From the cell containing the given text, extract its center point as (X, Y) coordinate. 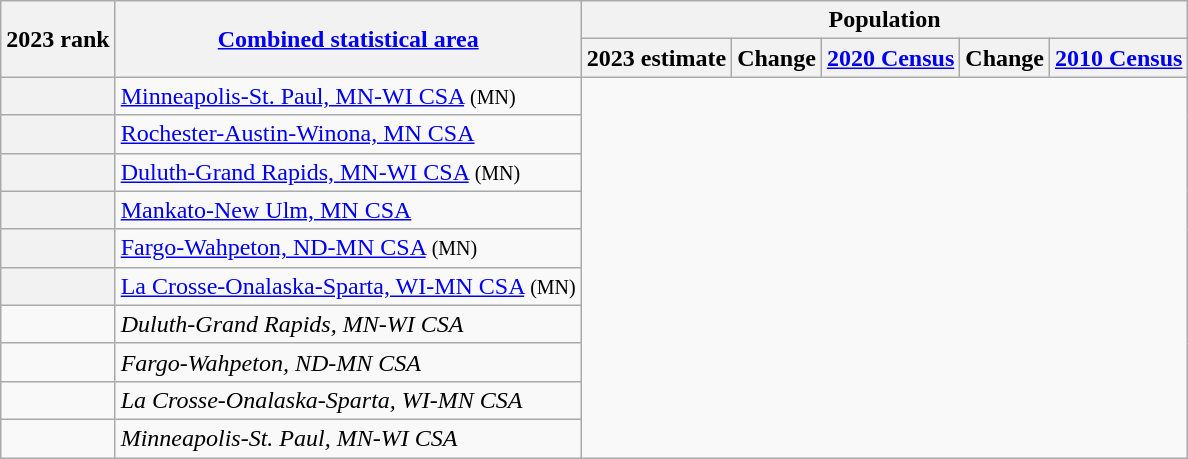
La Crosse-Onalaska-Sparta, WI-MN CSA (MN) (348, 286)
Fargo-Wahpeton, ND-MN CSA (MN) (348, 248)
Mankato-New Ulm, MN CSA (348, 210)
Fargo-Wahpeton, ND-MN CSA (348, 362)
Combined statistical area (348, 39)
2010 Census (1119, 58)
2023 estimate (656, 58)
Duluth-Grand Rapids, MN-WI CSA (348, 324)
La Crosse-Onalaska-Sparta, WI-MN CSA (348, 400)
Minneapolis-St. Paul, MN-WI CSA (MN) (348, 96)
Minneapolis-St. Paul, MN-WI CSA (348, 438)
2023 rank (58, 39)
Duluth-Grand Rapids, MN-WI CSA (MN) (348, 172)
2020 Census (890, 58)
Population (884, 20)
Rochester-Austin-Winona, MN CSA (348, 134)
